Identify which cell holds the provided text, then report its (x, y) central coordinate. 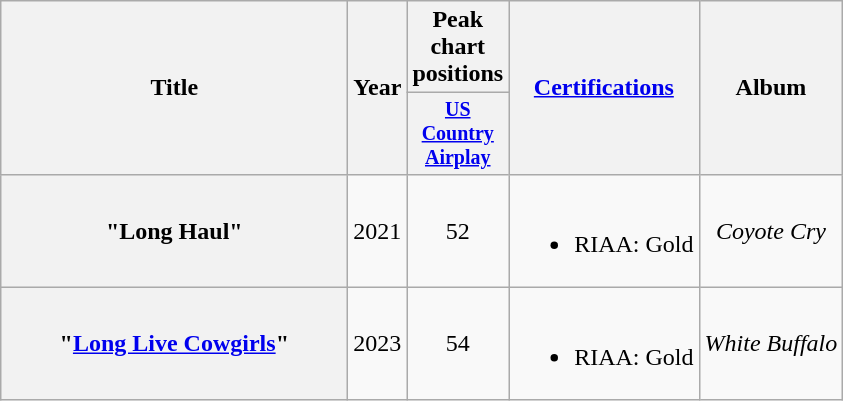
"Long Haul" (174, 230)
Year (378, 88)
Album (771, 88)
Peak chart positions (458, 47)
54 (458, 344)
2023 (378, 344)
52 (458, 230)
Coyote Cry (771, 230)
"Long Live Cowgirls" (174, 344)
Certifications (604, 88)
White Buffalo (771, 344)
Title (174, 88)
US Country Airplay (458, 134)
2021 (378, 230)
